Capture the cell that displays the provided text and extract its [x, y] central coordinate. 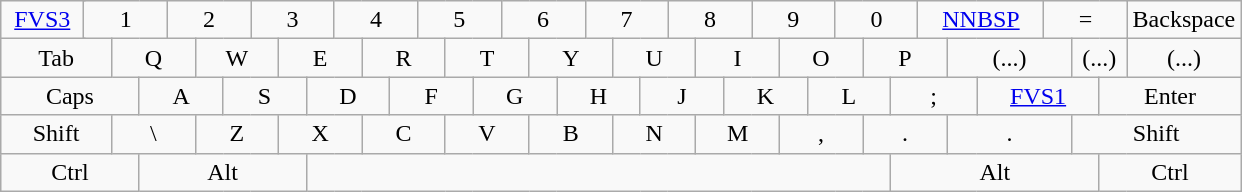
FVS3 [42, 20]
F [432, 96]
= [1086, 20]
7 [626, 20]
Enter [1170, 96]
N [654, 134]
H [599, 96]
P [906, 58]
A [181, 96]
S [264, 96]
Backspace [1184, 20]
6 [543, 20]
J [682, 96]
8 [710, 20]
B [571, 134]
E [320, 58]
M [738, 134]
K [765, 96]
T [487, 58]
9 [794, 20]
C [404, 134]
2 [210, 20]
I [738, 58]
O [822, 58]
1 [126, 20]
Y [571, 58]
D [348, 96]
Z [236, 134]
V [487, 134]
FVS1 [1038, 96]
0 [876, 20]
X [320, 134]
W [236, 58]
Caps [70, 96]
NNBSP [981, 20]
5 [459, 20]
R [404, 58]
U [654, 58]
Tab [56, 58]
\ [153, 134]
Q [153, 58]
G [515, 96]
4 [376, 20]
; [934, 96]
, [822, 134]
L [848, 96]
3 [293, 20]
